Return [x, y] of the center of cell containing provided text 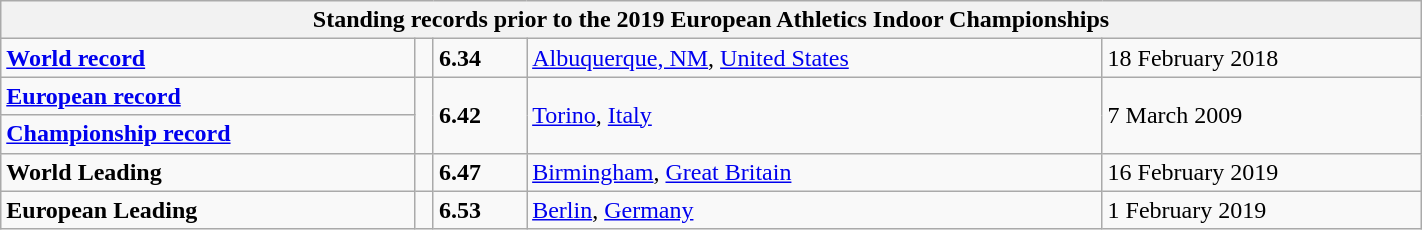
Standing records prior to the 2019 European Athletics Indoor Championships [711, 20]
6.34 [480, 58]
1 February 2019 [1262, 210]
6.53 [480, 210]
7 March 2009 [1262, 115]
Torino, Italy [814, 115]
Birmingham, Great Britain [814, 172]
6.47 [480, 172]
European record [208, 96]
European Leading [208, 210]
Championship record [208, 134]
16 February 2019 [1262, 172]
18 February 2018 [1262, 58]
Berlin, Germany [814, 210]
World Leading [208, 172]
6.42 [480, 115]
World record [208, 58]
Albuquerque, NM, United States [814, 58]
